Return the [X, Y] coordinate for the center point of the cell that contains the specified text.  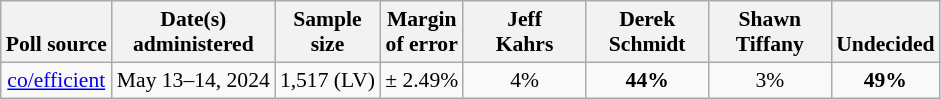
44% [648, 80]
Date(s)administered [194, 32]
4% [524, 80]
DerekSchmidt [648, 32]
3% [770, 80]
Samplesize [328, 32]
co/efficient [56, 80]
May 13–14, 2024 [194, 80]
Marginof error [422, 32]
ShawnTiffany [770, 32]
Undecided [885, 32]
1,517 (LV) [328, 80]
49% [885, 80]
± 2.49% [422, 80]
JeffKahrs [524, 32]
Poll source [56, 32]
